Return the (x, y) coordinate for the center point of the cell that contains the specified text.  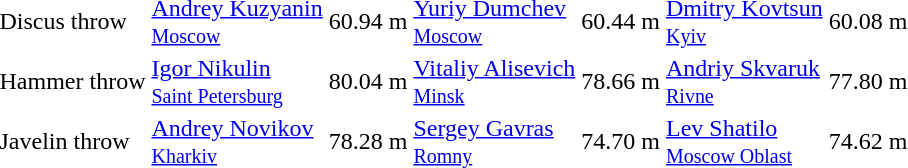
Igor Nikulin Saint Petersburg (237, 82)
78.66 m (621, 82)
Vitaliy Alisevich Minsk (494, 82)
Andriy Skvaruk Rivne (744, 82)
80.04 m (368, 82)
